Identify which cell holds the provided text, then report its (x, y) central coordinate. 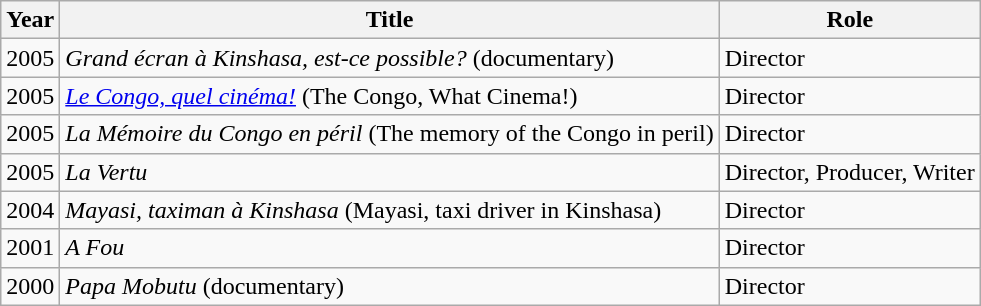
La Vertu (390, 172)
Grand écran à Kinshasa, est-ce possible? (documentary) (390, 58)
A Fou (390, 248)
Papa Mobutu (documentary) (390, 286)
Director, Producer, Writer (850, 172)
Role (850, 20)
Le Congo, quel cinéma! (The Congo, What Cinema!) (390, 96)
2000 (30, 286)
2004 (30, 210)
2001 (30, 248)
Year (30, 20)
Title (390, 20)
Mayasi, taximan à Kinshasa (Mayasi, taxi driver in Kinshasa) (390, 210)
La Mémoire du Congo en péril (The memory of the Congo in peril) (390, 134)
